Locate the cell with the specified text and output its [X, Y] center coordinate. 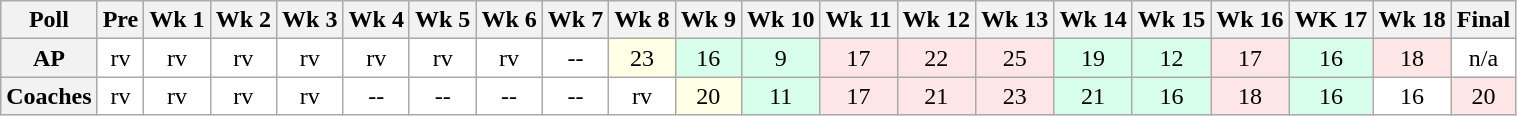
25 [1014, 58]
Coaches [49, 96]
9 [781, 58]
WK 17 [1331, 20]
Wk 14 [1093, 20]
Wk 15 [1171, 20]
Final [1483, 20]
Wk 11 [858, 20]
Wk 9 [708, 20]
Wk 4 [376, 20]
22 [936, 58]
n/a [1483, 58]
Poll [49, 20]
Wk 12 [936, 20]
Wk 5 [442, 20]
AP [49, 58]
Wk 3 [310, 20]
12 [1171, 58]
Wk 6 [509, 20]
Wk 18 [1412, 20]
11 [781, 96]
Wk 10 [781, 20]
Wk 16 [1250, 20]
19 [1093, 58]
Wk 1 [177, 20]
Wk 13 [1014, 20]
Pre [120, 20]
Wk 7 [575, 20]
Wk 2 [243, 20]
Wk 8 [642, 20]
